Provide the [x, y] coordinate of the cell's center where the given text is located.  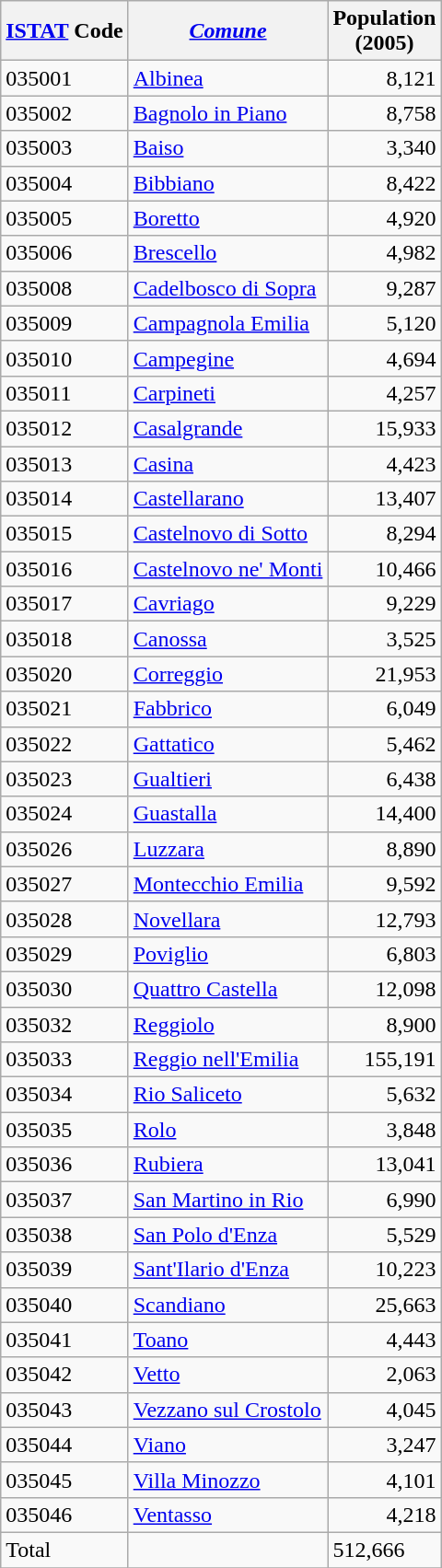
3,247 [385, 1445]
Brescello [228, 253]
035028 [64, 919]
8,890 [385, 849]
Population (2005) [385, 31]
Canossa [228, 639]
Viano [228, 1445]
10,223 [385, 1270]
8,900 [385, 1025]
4,045 [385, 1410]
035030 [64, 989]
5,462 [385, 744]
035029 [64, 954]
155,191 [385, 1060]
035018 [64, 639]
035034 [64, 1095]
035033 [64, 1060]
035041 [64, 1340]
035021 [64, 709]
Gualtieri [228, 779]
035022 [64, 744]
12,098 [385, 989]
Rolo [228, 1130]
5,120 [385, 323]
Correggio [228, 674]
035014 [64, 499]
Casalgrande [228, 428]
Toano [228, 1340]
San Martino in Rio [228, 1200]
Guastalla [228, 814]
Ventasso [228, 1515]
Total [64, 1550]
3,340 [385, 148]
6,990 [385, 1200]
035032 [64, 1025]
Fabbrico [228, 709]
Scandiano [228, 1305]
4,101 [385, 1480]
035036 [64, 1165]
035024 [64, 814]
8,121 [385, 78]
4,694 [385, 358]
2,063 [385, 1375]
Boretto [228, 218]
035037 [64, 1200]
035009 [64, 323]
Villa Minozzo [228, 1480]
6,803 [385, 954]
Castelnovo di Sotto [228, 534]
Vezzano sul Crostolo [228, 1410]
21,953 [385, 674]
035035 [64, 1130]
035042 [64, 1375]
Campegine [228, 358]
6,438 [385, 779]
035026 [64, 849]
Castelnovo ne' Monti [228, 569]
25,663 [385, 1305]
15,933 [385, 428]
035004 [64, 183]
13,407 [385, 499]
035038 [64, 1235]
Cadelbosco di Sopra [228, 288]
14,400 [385, 814]
4,920 [385, 218]
Albinea [228, 78]
035040 [64, 1305]
5,529 [385, 1235]
035023 [64, 779]
Reggiolo [228, 1025]
10,466 [385, 569]
8,422 [385, 183]
San Polo d'Enza [228, 1235]
6,049 [385, 709]
Castellarano [228, 499]
035015 [64, 534]
Comune [228, 31]
035001 [64, 78]
Poviglio [228, 954]
Rubiera [228, 1165]
Montecchio Emilia [228, 884]
035005 [64, 218]
035006 [64, 253]
035017 [64, 604]
Baiso [228, 148]
5,632 [385, 1095]
4,982 [385, 253]
3,525 [385, 639]
Bagnolo in Piano [228, 113]
Vetto [228, 1375]
Novellara [228, 919]
Cavriago [228, 604]
035039 [64, 1270]
9,592 [385, 884]
035027 [64, 884]
Campagnola Emilia [228, 323]
Bibbiano [228, 183]
Casina [228, 463]
035002 [64, 113]
035008 [64, 288]
035046 [64, 1515]
Sant'Ilario d'Enza [228, 1270]
12,793 [385, 919]
035044 [64, 1445]
13,041 [385, 1165]
035003 [64, 148]
4,423 [385, 463]
035013 [64, 463]
8,758 [385, 113]
035016 [64, 569]
035020 [64, 674]
035011 [64, 393]
ISTAT Code [64, 31]
Reggio nell'Emilia [228, 1060]
035043 [64, 1410]
8,294 [385, 534]
Rio Saliceto [228, 1095]
4,218 [385, 1515]
Luzzara [228, 849]
512,666 [385, 1550]
Gattatico [228, 744]
035012 [64, 428]
3,848 [385, 1130]
035045 [64, 1480]
4,443 [385, 1340]
9,287 [385, 288]
4,257 [385, 393]
Carpineti [228, 393]
9,229 [385, 604]
Quattro Castella [228, 989]
035010 [64, 358]
